Find where the given text appears and provide that cell's center as (x, y) coordinate. 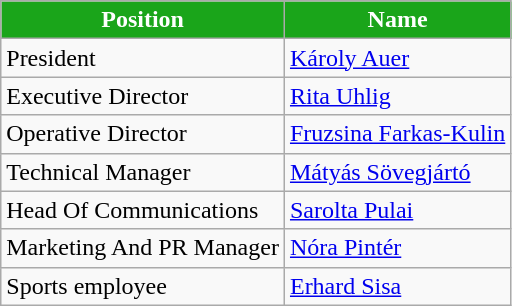
Károly Auer (397, 58)
Head Of Communications (143, 210)
Operative Director (143, 134)
Sports employee (143, 286)
Name (397, 20)
Position (143, 20)
Marketing And PR Manager (143, 248)
Executive Director (143, 96)
Nóra Pintér (397, 248)
Technical Manager (143, 172)
Sarolta Pulai (397, 210)
Mátyás Sövegjártó (397, 172)
Fruzsina Farkas-Kulin (397, 134)
Rita Uhlig (397, 96)
Erhard Sisa (397, 286)
President (143, 58)
